Search for the cell housing the specified text and yield its (X, Y) center coordinate. 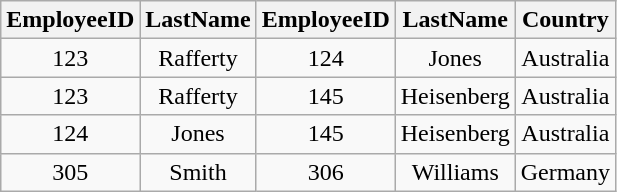
Germany (565, 172)
305 (70, 172)
306 (326, 172)
Smith (198, 172)
Country (565, 20)
Williams (455, 172)
